Determine the (X, Y) coordinate at the center of the cell enclosing the given text.  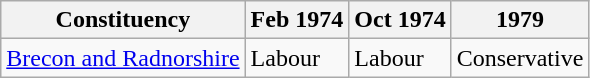
Brecon and Radnorshire (123, 58)
Conservative (520, 58)
1979 (520, 20)
Constituency (123, 20)
Oct 1974 (400, 20)
Feb 1974 (297, 20)
